Locate the cell with the specified text and output its (x, y) center coordinate. 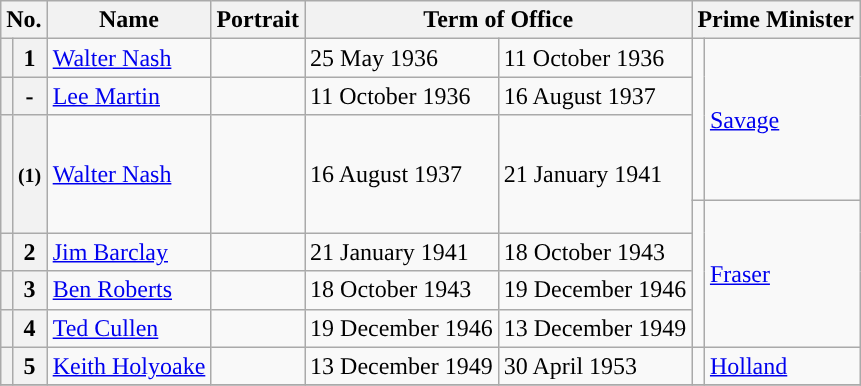
25 May 1936 (402, 58)
Portrait (258, 20)
Ted Cullen (129, 328)
Term of Office (498, 20)
Keith Holyoake (129, 366)
3 (30, 290)
Prime Minister (776, 20)
Savage (782, 120)
No. (24, 20)
Lee Martin (129, 96)
- (30, 96)
Holland (782, 366)
4 (30, 328)
5 (30, 366)
Jim Barclay (129, 252)
Fraser (782, 274)
2 (30, 252)
Name (129, 20)
1 (30, 58)
Ben Roberts (129, 290)
30 April 1953 (595, 366)
(1) (30, 174)
